Find where the given text appears and provide that cell's center as (x, y) coordinate. 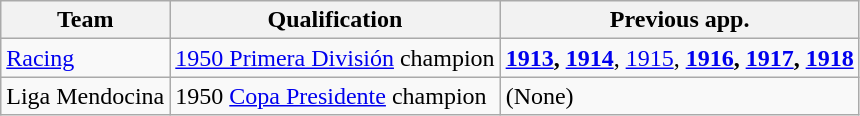
1913, 1914, 1915, 1916, 1917, 1918 (680, 58)
Previous app. (680, 20)
1950 Copa Presidente champion (335, 96)
(None) (680, 96)
Qualification (335, 20)
1950 Primera División champion (335, 58)
Team (86, 20)
Liga Mendocina (86, 96)
Racing (86, 58)
